Detect which cell encompasses the target text, then output its [X, Y] center coordinate. 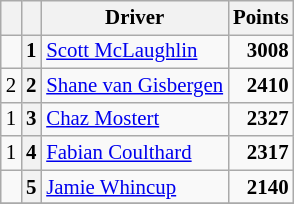
Shane van Gisbergen [134, 85]
2327 [260, 119]
2317 [260, 153]
Fabian Coulthard [134, 153]
Chaz Mostert [134, 119]
5 [31, 187]
2410 [260, 85]
3008 [260, 51]
2140 [260, 187]
4 [31, 153]
Jamie Whincup [134, 187]
Driver [134, 18]
Points [260, 18]
Scott McLaughlin [134, 51]
3 [31, 119]
